Search for the cell housing the specified text and yield its (X, Y) center coordinate. 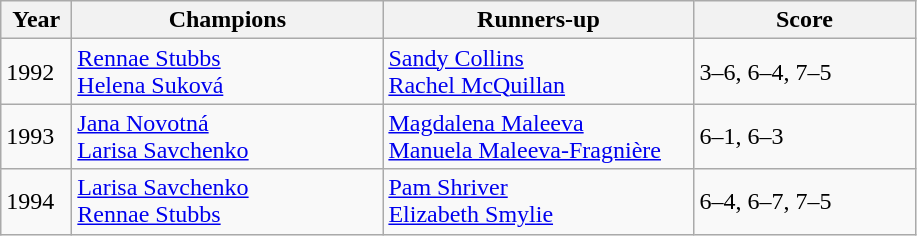
Larisa Savchenko Rennae Stubbs (228, 202)
Runners-up (538, 20)
3–6, 6–4, 7–5 (804, 72)
Pam Shriver Elizabeth Smylie (538, 202)
1994 (36, 202)
1993 (36, 136)
Jana Novotná Larisa Savchenko (228, 136)
6–1, 6–3 (804, 136)
Magdalena Maleeva Manuela Maleeva-Fragnière (538, 136)
Champions (228, 20)
Rennae Stubbs Helena Suková (228, 72)
Sandy Collins Rachel McQuillan (538, 72)
6–4, 6–7, 7–5 (804, 202)
1992 (36, 72)
Score (804, 20)
Year (36, 20)
